Search for the cell housing the specified text and yield its [X, Y] center coordinate. 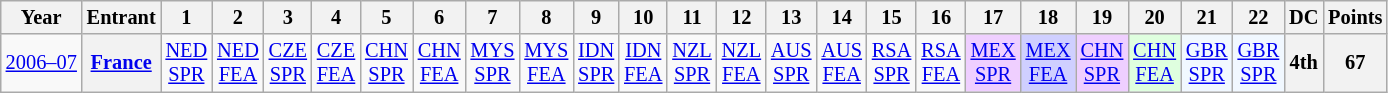
22 [1259, 17]
AUSFEA [841, 63]
11 [692, 17]
CZESPR [288, 63]
NZLFEA [742, 63]
Year [42, 17]
Points [1355, 17]
10 [643, 17]
12 [742, 17]
21 [1207, 17]
16 [940, 17]
RSAFEA [940, 63]
3 [288, 17]
2006–07 [42, 63]
7 [493, 17]
17 [994, 17]
67 [1355, 63]
NEDFEA [238, 63]
DC [1304, 17]
2 [238, 17]
1 [187, 17]
MEXFEA [1048, 63]
4 [336, 17]
NEDSPR [187, 63]
15 [892, 17]
MYSFEA [546, 63]
France [122, 63]
Entrant [122, 17]
13 [791, 17]
IDNFEA [643, 63]
18 [1048, 17]
CZEFEA [336, 63]
20 [1154, 17]
19 [1102, 17]
5 [386, 17]
IDNSPR [596, 63]
9 [596, 17]
8 [546, 17]
6 [440, 17]
NZLSPR [692, 63]
MEXSPR [994, 63]
RSASPR [892, 63]
AUSSPR [791, 63]
MYSSPR [493, 63]
14 [841, 17]
4th [1304, 63]
